Pinpoint the cell where the given text exists, returning its [x, y] midpoint coordinate. 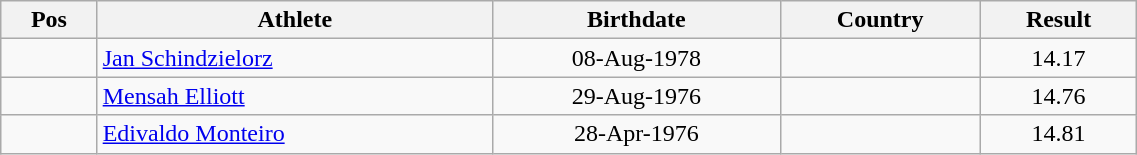
Edivaldo Monteiro [294, 134]
Result [1058, 20]
Pos [49, 20]
Mensah Elliott [294, 96]
Jan Schindzielorz [294, 58]
Birthdate [637, 20]
Athlete [294, 20]
Country [880, 20]
08-Aug-1978 [637, 58]
14.17 [1058, 58]
29-Aug-1976 [637, 96]
14.81 [1058, 134]
28-Apr-1976 [637, 134]
14.76 [1058, 96]
